Find where the given text appears and provide that cell's center as [X, Y] coordinate. 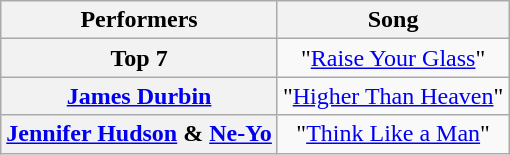
"Higher Than Heaven" [392, 96]
"Think Like a Man" [392, 134]
James Durbin [140, 96]
"Raise Your Glass" [392, 58]
Song [392, 20]
Top 7 [140, 58]
Performers [140, 20]
Jennifer Hudson & Ne-Yo [140, 134]
